Search for the cell housing the specified text and yield its [x, y] center coordinate. 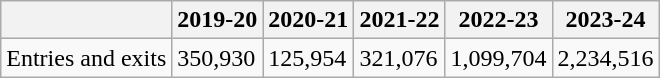
2023-24 [606, 20]
2019-20 [218, 20]
Entries and exits [86, 58]
2,234,516 [606, 58]
2021-22 [400, 20]
321,076 [400, 58]
2020-21 [308, 20]
1,099,704 [498, 58]
2022-23 [498, 20]
125,954 [308, 58]
350,930 [218, 58]
